Locate the cell with the specified text and output its [x, y] center coordinate. 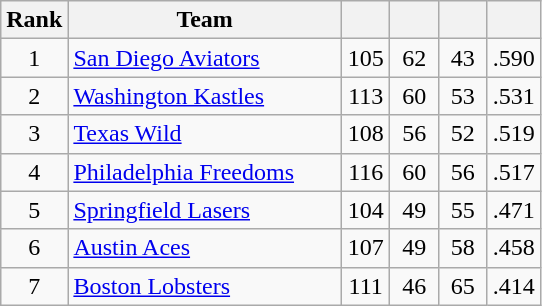
.471 [514, 210]
.414 [514, 286]
105 [366, 58]
Austin Aces [205, 248]
Rank [34, 20]
53 [464, 96]
108 [366, 134]
Texas Wild [205, 134]
107 [366, 248]
Team [205, 20]
52 [464, 134]
116 [366, 172]
46 [414, 286]
Boston Lobsters [205, 286]
.519 [514, 134]
.517 [514, 172]
San Diego Aviators [205, 58]
Washington Kastles [205, 96]
3 [34, 134]
55 [464, 210]
4 [34, 172]
2 [34, 96]
43 [464, 58]
.531 [514, 96]
5 [34, 210]
65 [464, 286]
.458 [514, 248]
113 [366, 96]
Philadelphia Freedoms [205, 172]
7 [34, 286]
62 [414, 58]
58 [464, 248]
104 [366, 210]
.590 [514, 58]
Springfield Lasers [205, 210]
6 [34, 248]
111 [366, 286]
1 [34, 58]
